Identify which cell holds the provided text, then report its [X, Y] central coordinate. 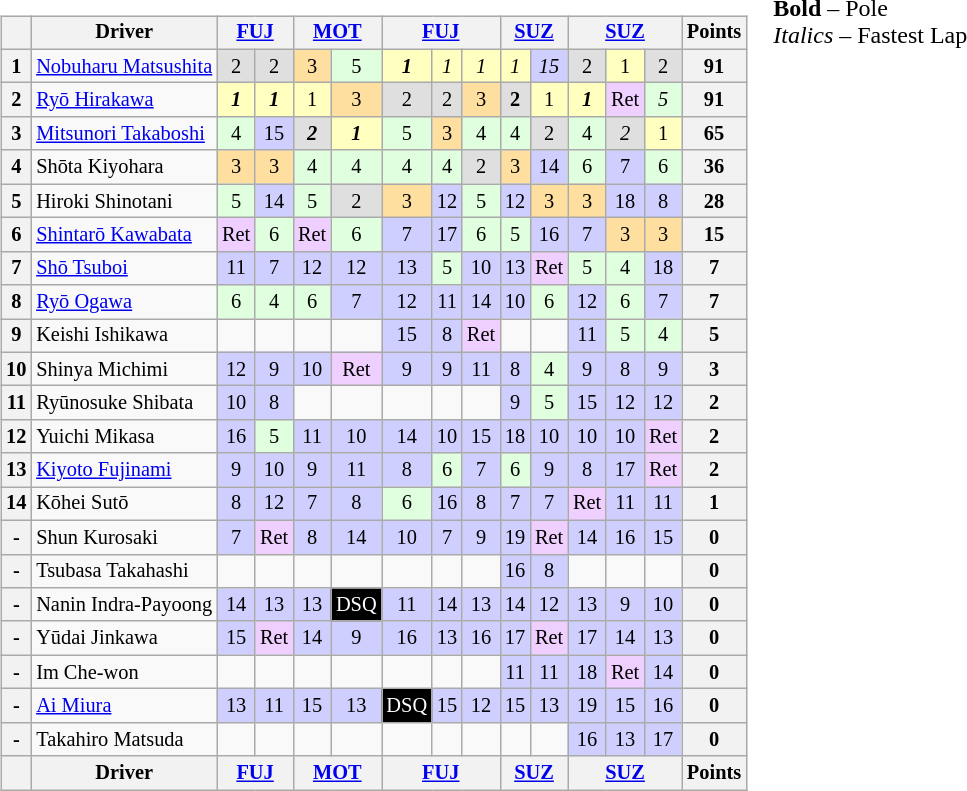
Ryō Ogawa [124, 302]
Shō Tsuboi [124, 268]
65 [714, 134]
36 [714, 167]
Yuichi Mikasa [124, 437]
Mitsunori Takaboshi [124, 134]
Im Che-won [124, 672]
Kōhei Sutō [124, 504]
Ryūnosuke Shibata [124, 403]
Shōta Kiyohara [124, 167]
Yūdai Jinkawa [124, 638]
Nanin Indra-Payoong [124, 605]
Tsubasa Takahashi [124, 571]
Hiroki Shinotani [124, 201]
Shun Kurosaki [124, 537]
Takahiro Matsuda [124, 739]
Shinya Michimi [124, 369]
Nobuharu Matsushita [124, 66]
Ryō Hirakawa [124, 100]
Ai Miura [124, 706]
Keishi Ishikawa [124, 336]
Shintarō Kawabata [124, 235]
Kiyoto Fujinami [124, 470]
28 [714, 201]
